For the text-containing cell, return its midpoint in [x, y] coordinate format. 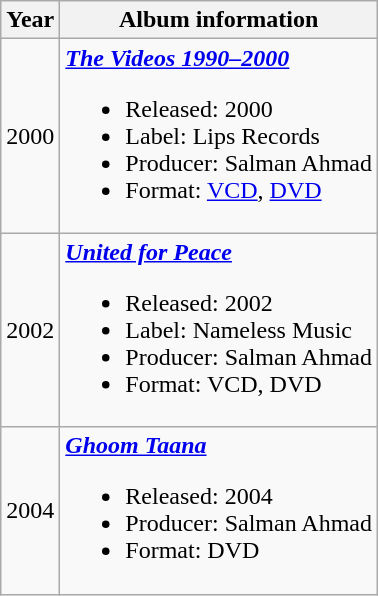
2002 [30, 330]
The Videos 1990–2000Released: 2000Label: Lips RecordsProducer: Salman AhmadFormat: VCD, DVD [219, 136]
2000 [30, 136]
United for PeaceReleased: 2002Label: Nameless MusicProducer: Salman AhmadFormat: VCD, DVD [219, 330]
Ghoom TaanaReleased: 2004Producer: Salman AhmadFormat: DVD [219, 510]
Year [30, 20]
2004 [30, 510]
Album information [219, 20]
